Return (x, y) of the center of cell containing provided text 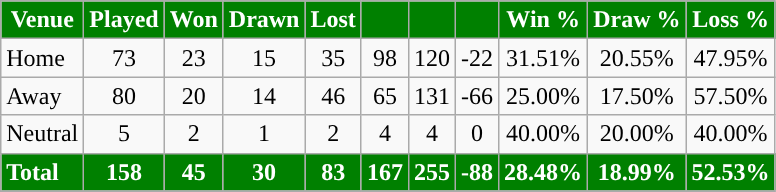
35 (333, 58)
18.99% (637, 172)
Win % (544, 20)
5 (124, 134)
52.53% (730, 172)
Played (124, 20)
-66 (478, 96)
57.50% (730, 96)
25.00% (544, 96)
15 (264, 58)
Away (42, 96)
20 (194, 96)
Lost (333, 20)
131 (432, 96)
Total (42, 172)
28.48% (544, 172)
83 (333, 172)
80 (124, 96)
Neutral (42, 134)
0 (478, 134)
45 (194, 172)
98 (384, 58)
Won (194, 20)
46 (333, 96)
1 (264, 134)
158 (124, 172)
14 (264, 96)
Venue (42, 20)
73 (124, 58)
17.50% (637, 96)
30 (264, 172)
-22 (478, 58)
31.51% (544, 58)
Draw % (637, 20)
Drawn (264, 20)
23 (194, 58)
20.55% (637, 58)
255 (432, 172)
167 (384, 172)
-88 (478, 172)
47.95% (730, 58)
120 (432, 58)
20.00% (637, 134)
65 (384, 96)
Home (42, 58)
Loss % (730, 20)
